From the cell containing the given text, extract its center point as (X, Y) coordinate. 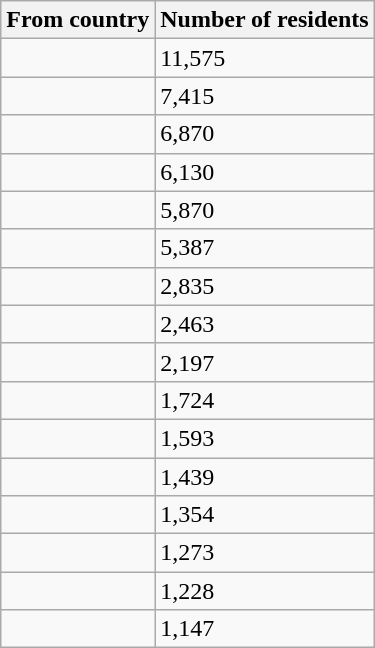
2,197 (265, 362)
1,228 (265, 591)
From country (78, 20)
1,147 (265, 629)
5,870 (265, 210)
1,439 (265, 477)
6,130 (265, 172)
1,593 (265, 438)
11,575 (265, 58)
1,273 (265, 553)
7,415 (265, 96)
Number of residents (265, 20)
2,463 (265, 324)
1,724 (265, 400)
1,354 (265, 515)
2,835 (265, 286)
5,387 (265, 248)
6,870 (265, 134)
